Output the (X, Y) coordinate of the center of the cell containing the given text.  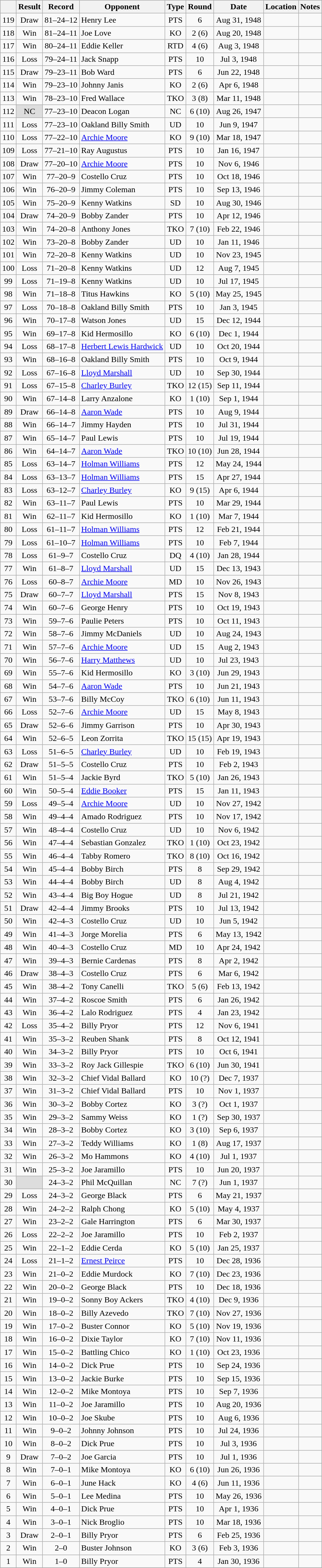
19 (8, 1326)
Oct 12, 1941 (239, 1039)
112 (8, 111)
17 (8, 1352)
59–7–6 (61, 621)
Big Boy Hogue (122, 895)
80 (8, 529)
19–0–2 (61, 1300)
23–2–2 (61, 1222)
116 (8, 59)
50 (8, 921)
68–16–8 (61, 359)
63–13–7 (61, 477)
71–20–8 (61, 268)
Nov 11, 1936 (239, 1339)
Dec 23, 1936 (239, 1274)
Sammy Weiss (122, 1117)
101 (8, 255)
Jan 11, 1946 (239, 242)
103 (8, 229)
53–7–6 (61, 699)
15–0–2 (61, 1352)
Eddie Booker (122, 790)
83 (8, 490)
42 (8, 1026)
Dec 7, 1937 (239, 1078)
Aug 30, 1946 (239, 203)
Gale Harrington (122, 1222)
91 (8, 386)
41–4–3 (61, 934)
9–0–2 (61, 1431)
52–7–6 (61, 712)
90 (8, 399)
Jackie Byrd (122, 777)
60 (8, 790)
Joe Love (122, 33)
Type (176, 7)
Feb 25, 1936 (239, 1535)
5–0–1 (61, 1496)
Jun 11, 1936 (239, 1483)
Jul 1, 1937 (239, 1156)
Aug 31, 1948 (239, 20)
Jimmy Hayden (122, 425)
Aug 7, 1945 (239, 268)
Leon Zorrita (122, 738)
52–6–6 (61, 725)
Jul 31, 1944 (239, 425)
Apr 27, 1944 (239, 477)
74–20–9 (61, 216)
54 (8, 869)
Dec 28, 1936 (239, 1261)
109 (8, 150)
Jul 1, 1936 (239, 1457)
44 (8, 1000)
Reuben Shank (122, 1039)
66–14–8 (61, 412)
84 (8, 477)
Notes (310, 7)
Jun 1, 1937 (239, 1182)
Oct 18, 1946 (239, 177)
Apr 2, 1942 (239, 960)
13 (8, 1404)
40–4–3 (61, 947)
62 (8, 764)
Aug 9, 1944 (239, 412)
42–4–3 (61, 921)
65 (8, 725)
Nov 6, 1942 (239, 830)
85 (8, 464)
9 (10) (200, 137)
6–0–1 (61, 1483)
Oct 23, 1936 (239, 1352)
Jan 16, 1947 (239, 150)
Tabby Romero (122, 856)
Feb 19, 1943 (239, 751)
12–0–2 (61, 1391)
61–9–7 (61, 555)
37 (8, 1091)
Jan 23, 1942 (239, 1013)
28–3–2 (61, 1130)
Jun 28, 1944 (239, 451)
34–3–2 (61, 1052)
Sep 29, 1942 (239, 869)
49 (8, 934)
DQ (176, 555)
1 (8) (200, 1143)
5 (8, 1509)
2 (8, 1548)
Jan 3, 1945 (239, 307)
21 (8, 1300)
Apr 6, 1944 (239, 490)
Deacon Logan (122, 111)
30 (8, 1182)
81–24–12 (61, 20)
Ray Augustus (122, 150)
Jan 11, 1943 (239, 790)
79 (8, 542)
99 (8, 281)
Round (200, 7)
92 (8, 372)
Herbert Lewis Hardwick (122, 346)
Jun 21, 1943 (239, 686)
24 (8, 1261)
64–14–7 (61, 451)
51–5–5 (61, 764)
70–18–8 (61, 307)
Dec 12, 1944 (239, 320)
Henry Lee (122, 20)
Jun 9, 1947 (239, 124)
97 (8, 307)
Oct 1, 1937 (239, 1104)
Nick Broglio (122, 1522)
57–7–6 (61, 647)
17–0–2 (61, 1326)
33 (8, 1143)
Jul 3, 1948 (239, 59)
75–20–9 (61, 203)
Mar 6, 1942 (239, 973)
29–3–2 (61, 1117)
Aug 4, 1942 (239, 882)
Mar 7, 1944 (239, 516)
May 13, 1942 (239, 934)
Phil McQuillan (122, 1182)
55 (8, 856)
20 (8, 1313)
May 8, 1943 (239, 712)
82 (8, 503)
96 (8, 320)
81–24–11 (61, 33)
Johnny Johnson (122, 1431)
Tony Canelli (122, 986)
May 24, 1944 (239, 464)
43 (8, 1013)
Jun 29, 1943 (239, 673)
71 (8, 647)
7 (?) (200, 1182)
Apr 19, 1943 (239, 738)
Jan 26, 1943 (239, 777)
Apr 12, 1946 (239, 216)
Feb 3, 1936 (239, 1548)
68–17–8 (61, 346)
71–18–8 (61, 294)
21–0–2 (61, 1274)
28 (8, 1208)
Nov 8, 1943 (239, 595)
70–17–8 (61, 320)
Roscoe Smith (122, 1000)
Sep 13, 1946 (239, 190)
49–5–4 (61, 804)
Nov 23, 1945 (239, 255)
Sonny Boy Ackers (122, 1300)
Feb 7, 1944 (239, 542)
35–3–2 (61, 1039)
31–3–2 (61, 1091)
Nov 27, 1936 (239, 1313)
27 (8, 1222)
7–0–2 (61, 1457)
52 (8, 895)
Bernie Cardenas (122, 960)
Jun 30, 1941 (239, 1065)
67–14–8 (61, 399)
14–0–2 (61, 1365)
Oct 23, 1942 (239, 843)
3–0–1 (61, 1522)
11–0–2 (61, 1404)
Aug 6, 1936 (239, 1418)
102 (8, 242)
3 (6) (200, 1548)
68 (8, 686)
77–22–10 (61, 137)
Jimmy Brooks (122, 908)
10–0–2 (61, 1418)
Jul 3, 1936 (239, 1444)
Lalo Rodriguez (122, 1013)
31 (8, 1169)
69–17–8 (61, 333)
Eddie Keller (122, 46)
Jul 13, 1942 (239, 908)
77–20–9 (61, 177)
Billy Azevedo (122, 1313)
May 21, 1937 (239, 1195)
Mar 18, 1947 (239, 137)
Larry Anzalone (122, 399)
Sep 1, 1944 (239, 399)
Oct 6, 1941 (239, 1052)
56 (8, 843)
61–10–7 (61, 542)
Oct 9, 1944 (239, 359)
Jul 23, 1943 (239, 660)
88 (8, 425)
72 (8, 634)
Sep 30, 1944 (239, 372)
Aug 20, 1936 (239, 1404)
32–3–2 (61, 1078)
35–4–2 (61, 1026)
Jan 25, 1937 (239, 1248)
7–0–1 (61, 1470)
27–3–2 (61, 1143)
Dixie Taylor (122, 1339)
107 (8, 177)
Battling Chico (122, 1352)
Sep 24, 1936 (239, 1365)
Apr 1, 1936 (239, 1509)
Paulie Peters (122, 621)
46–4–4 (61, 856)
115 (8, 72)
44–4–4 (61, 882)
114 (8, 85)
106 (8, 190)
22 (8, 1287)
48 (8, 947)
51–5–4 (61, 777)
77 (8, 568)
104 (8, 216)
79–23–11 (61, 72)
14 (8, 1391)
117 (8, 46)
SD (176, 203)
Aug 2, 1943 (239, 647)
77–21–10 (61, 150)
61 (8, 777)
35 (8, 1117)
2–0 (61, 1548)
7 (8, 1483)
71–19–8 (61, 281)
Aug 3, 1948 (239, 46)
15 (15) (200, 738)
Ralph Chong (122, 1208)
Mar 30, 1937 (239, 1222)
Oct 11, 1943 (239, 621)
Joe Garcia (122, 1457)
9 (15) (200, 490)
60–8–7 (61, 582)
81 (8, 516)
55–7–6 (61, 673)
40 (8, 1052)
53 (8, 882)
56–7–6 (61, 660)
26 (8, 1235)
Jack Snapp (122, 59)
Dec 1, 1944 (239, 333)
66–14–7 (61, 425)
39 (8, 1065)
Jul 19, 1944 (239, 438)
10 (10) (200, 451)
58–7–6 (61, 634)
89 (8, 412)
Aug 17, 1937 (239, 1143)
21–1–2 (61, 1261)
22–1–2 (61, 1248)
12 (15) (200, 386)
Johnny Janis (122, 85)
108 (8, 164)
Eddie Cerda (122, 1248)
65–14–7 (61, 438)
Sep 6, 1937 (239, 1130)
63–12–7 (61, 490)
Mar 29, 1944 (239, 503)
Jun 26, 1936 (239, 1470)
2–0–1 (61, 1535)
76–20–9 (61, 190)
Dec 13, 1943 (239, 568)
Feb 13, 1942 (239, 986)
Buster Connor (122, 1326)
64 (8, 738)
78–23–10 (61, 98)
Apr 6, 1948 (239, 85)
61–8–7 (61, 568)
78 (8, 555)
Nov 17, 1942 (239, 817)
May 26, 1936 (239, 1496)
47–4–4 (61, 843)
79–23–10 (61, 85)
41 (8, 1039)
Titus Hawkins (122, 294)
36–4–2 (61, 1013)
61–11–7 (61, 529)
Anthony Jones (122, 229)
5 (6) (200, 986)
100 (8, 268)
Billy McCoy (122, 699)
77–20–10 (61, 164)
16–0–2 (61, 1339)
3 (?) (200, 1104)
Aug 26, 1947 (239, 111)
Jul 24, 1936 (239, 1431)
62–11–7 (61, 516)
Eddie Murdock (122, 1274)
87 (8, 438)
42–4–4 (61, 908)
111 (8, 124)
Jan 26, 1942 (239, 1000)
Apr 24, 1942 (239, 947)
Jul 21, 1942 (239, 895)
Mar 11, 1948 (239, 98)
Jan 28, 1944 (239, 555)
Opponent (122, 7)
25–3–2 (61, 1169)
73 (8, 621)
63 (8, 751)
10 (?) (200, 1078)
16 (8, 1365)
Ernest Peirce (122, 1261)
9 (8, 1457)
Sep 15, 1936 (239, 1378)
Record (61, 7)
Jun 11, 1943 (239, 699)
Joe Skube (122, 1418)
Mo Hammons (122, 1156)
38–4–3 (61, 973)
36 (8, 1104)
3 (8) (200, 98)
80–24–11 (61, 46)
74 (8, 608)
Jimmy McDaniels (122, 634)
72–20–8 (61, 255)
1 (?) (200, 1117)
63–11–7 (61, 503)
94 (8, 346)
49–4–4 (61, 817)
119 (8, 20)
Oct 19, 1943 (239, 608)
67–16–8 (61, 372)
43–4–4 (61, 895)
Dec 9, 1936 (239, 1300)
58 (8, 817)
Nov 27, 1942 (239, 804)
48–4–4 (61, 830)
Mar 18, 1936 (239, 1522)
18 (8, 1339)
34 (8, 1130)
Feb 22, 1946 (239, 229)
51–6–5 (61, 751)
June Hack (122, 1483)
45–4–4 (61, 869)
Jorge Morelia (122, 934)
Feb 2, 1943 (239, 764)
Jun 20, 1937 (239, 1169)
Jimmy Coleman (122, 190)
18–0–2 (61, 1313)
Nov 6, 1941 (239, 1026)
118 (8, 33)
3 (8, 1535)
Nov 26, 1943 (239, 582)
67–15–8 (61, 386)
4–0–1 (61, 1509)
59 (8, 804)
Bob Ward (122, 72)
38 (8, 1078)
33–3–2 (61, 1065)
1–0 (61, 1561)
Feb 21, 1944 (239, 529)
Amado Rodriguez (122, 817)
20–0–2 (61, 1287)
Watson Jones (122, 320)
75 (8, 595)
69 (8, 673)
Sep 7, 1936 (239, 1391)
Jun 22, 1948 (239, 72)
76 (8, 582)
105 (8, 203)
79–24–11 (61, 59)
May 4, 1937 (239, 1208)
Result (29, 7)
52–6–5 (61, 738)
37–4–2 (61, 1000)
Aug 24, 1943 (239, 634)
11 (8, 1431)
93 (8, 359)
Jun 5, 1942 (239, 921)
Teddy Williams (122, 1143)
26–3–2 (61, 1156)
98 (8, 294)
Feb 2, 1937 (239, 1235)
30–3–2 (61, 1104)
George Henry (122, 608)
Lee Medina (122, 1496)
Oct 16, 1942 (239, 856)
39–4–3 (61, 960)
Location (281, 7)
13–0–2 (61, 1378)
60–7–6 (61, 608)
57 (8, 830)
46 (8, 973)
Nov 19, 1936 (239, 1326)
22–2–2 (61, 1235)
May 25, 1945 (239, 294)
70 (8, 660)
Oct 20, 1944 (239, 346)
Nov 1, 1937 (239, 1091)
66 (8, 712)
Sebastian Gonzalez (122, 843)
38–4–2 (61, 986)
95 (8, 333)
Nov 6, 1946 (239, 164)
Sep 11, 1944 (239, 386)
Jackie Burke (122, 1378)
86 (8, 451)
110 (8, 137)
51 (8, 908)
47 (8, 960)
8 (10) (200, 856)
74–20–8 (61, 229)
Jimmy Garrison (122, 725)
Apr 30, 1943 (239, 725)
Roy Jack Gillespie (122, 1065)
RTD (176, 46)
29 (8, 1195)
113 (8, 98)
Aug 20, 1948 (239, 33)
Jul 17, 1945 (239, 281)
32 (8, 1156)
8–0–2 (61, 1444)
Buster Johnson (122, 1548)
54–7–6 (61, 686)
Date (239, 7)
67 (8, 699)
63–14–7 (61, 464)
50–5–4 (61, 790)
Harry Matthews (122, 660)
24–2–2 (61, 1208)
Sep 30, 1937 (239, 1117)
60–7–7 (61, 595)
73–20–8 (61, 242)
Fred Wallace (122, 98)
Dec 18, 1936 (239, 1287)
25 (8, 1248)
45 (8, 986)
Jan 30, 1936 (239, 1561)
1 (8, 1561)
23 (8, 1274)
